Pinpoint the cell where the given text exists, returning its [x, y] midpoint coordinate. 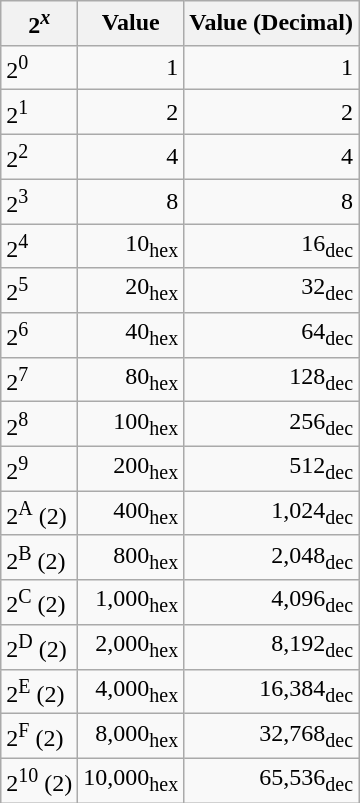
23 [40, 202]
2C (2) [40, 602]
40hex [131, 336]
26 [40, 336]
2x [40, 24]
210 (2) [40, 780]
10,000hex [131, 780]
2,048dec [272, 558]
400hex [131, 514]
25 [40, 290]
80hex [131, 380]
4,096dec [272, 602]
Value (Decimal) [272, 24]
20hex [131, 290]
1,000hex [131, 602]
10hex [131, 246]
20 [40, 68]
28 [40, 424]
29 [40, 468]
2A (2) [40, 514]
24 [40, 246]
16dec [272, 246]
2B (2) [40, 558]
Value [131, 24]
65,536dec [272, 780]
8,192dec [272, 648]
256dec [272, 424]
1,024dec [272, 514]
16,384dec [272, 692]
32dec [272, 290]
2F (2) [40, 736]
128dec [272, 380]
8,000hex [131, 736]
800hex [131, 558]
2D (2) [40, 648]
32,768dec [272, 736]
4,000hex [131, 692]
2,000hex [131, 648]
512dec [272, 468]
27 [40, 380]
100hex [131, 424]
2E (2) [40, 692]
22 [40, 156]
64dec [272, 336]
200hex [131, 468]
21 [40, 112]
